Pinpoint the cell where the given text exists, returning its [x, y] midpoint coordinate. 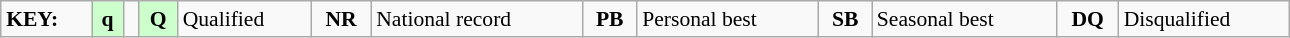
Q [158, 19]
National record [476, 19]
Personal best [728, 19]
DQ [1088, 19]
q [108, 19]
Qualified [244, 19]
Seasonal best [964, 19]
NR [341, 19]
SB [846, 19]
KEY: [46, 19]
Disqualified [1204, 19]
PB [610, 19]
